Search for the cell housing the specified text and yield its (X, Y) center coordinate. 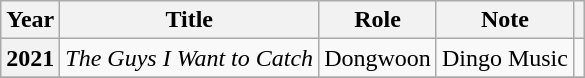
Note (504, 20)
The Guys I Want to Catch (190, 58)
2021 (30, 58)
Dongwoon (378, 58)
Year (30, 20)
Role (378, 20)
Dingo Music (504, 58)
Title (190, 20)
